Detect which cell encompasses the target text, then output its (X, Y) center coordinate. 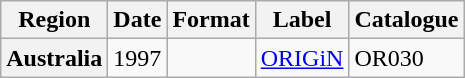
Australia (54, 58)
Catalogue (406, 20)
Region (54, 20)
1997 (138, 58)
ORIGiN (302, 58)
Format (211, 20)
Date (138, 20)
Label (302, 20)
OR030 (406, 58)
